Return (X, Y) of the center of cell containing provided text 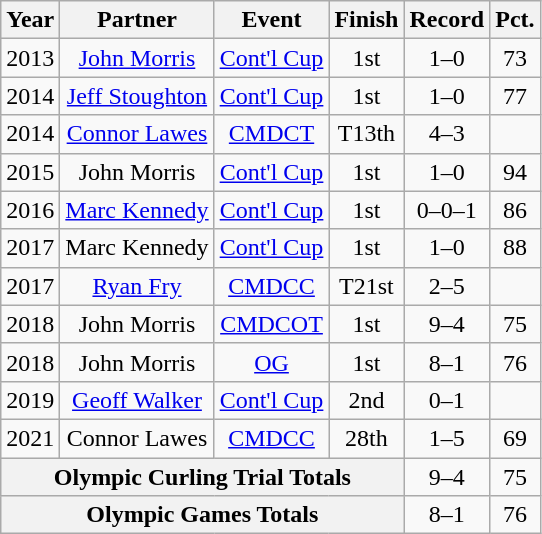
2019 (30, 400)
69 (515, 438)
1–5 (447, 438)
0–0–1 (447, 210)
T13th (366, 134)
2021 (30, 438)
Partner (137, 20)
Jeff Stoughton (137, 96)
T21st (366, 286)
OG (272, 362)
Record (447, 20)
Finish (366, 20)
CMDCT (272, 134)
Olympic Games Totals (202, 515)
4–3 (447, 134)
88 (515, 248)
Olympic Curling Trial Totals (202, 477)
2013 (30, 58)
2–5 (447, 286)
2015 (30, 172)
77 (515, 96)
Pct. (515, 20)
Ryan Fry (137, 286)
2016 (30, 210)
73 (515, 58)
28th (366, 438)
94 (515, 172)
Event (272, 20)
2nd (366, 400)
Year (30, 20)
Geoff Walker (137, 400)
86 (515, 210)
CMDCOT (272, 324)
0–1 (447, 400)
